Return [X, Y] of the center of cell containing provided text 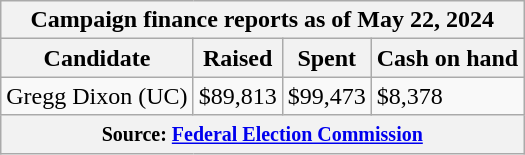
$8,378 [447, 96]
Campaign finance reports as of May 22, 2024 [262, 20]
Cash on hand [447, 58]
Raised [238, 58]
Candidate [97, 58]
Gregg Dixon (UC) [97, 96]
Spent [326, 58]
$99,473 [326, 96]
Source: Federal Election Commission [262, 134]
$89,813 [238, 96]
